Determine the (X, Y) coordinate at the center of the cell enclosing the given text.  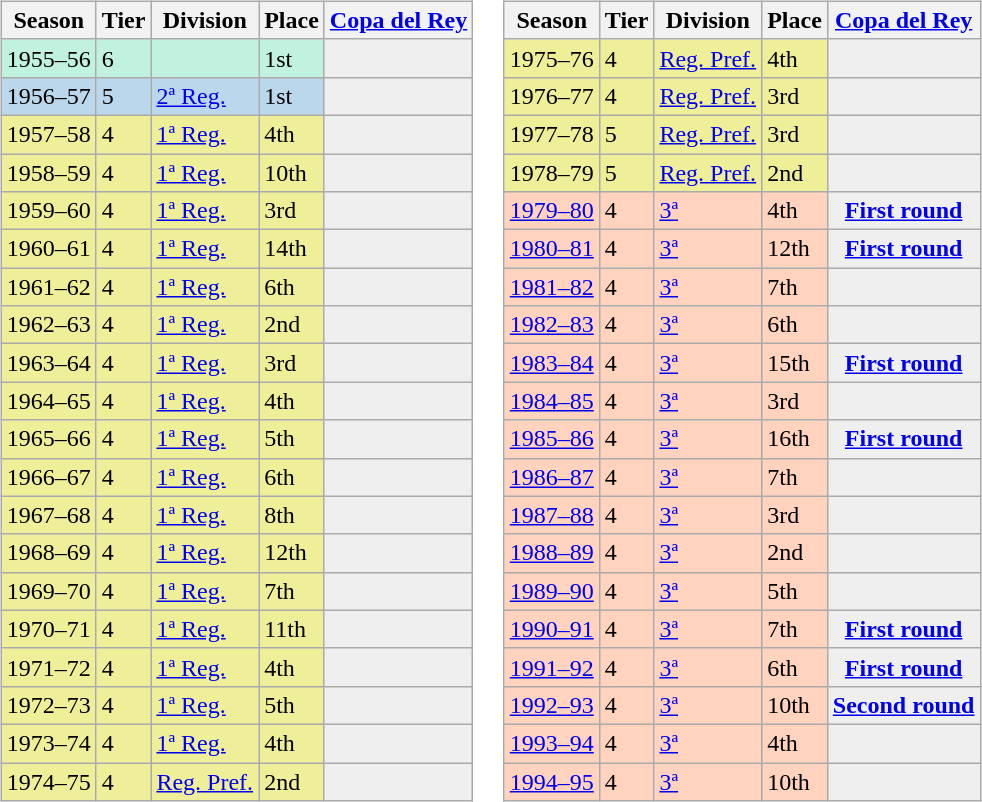
1982–83 (552, 325)
1994–95 (552, 781)
1958–59 (48, 173)
1990–91 (552, 629)
1980–81 (552, 249)
1976–77 (552, 96)
1993–94 (552, 743)
1973–74 (48, 743)
1988–89 (552, 553)
1972–73 (48, 705)
1968–69 (48, 553)
1978–79 (552, 173)
1957–58 (48, 134)
1955–56 (48, 58)
1987–88 (552, 515)
1992–93 (552, 705)
1974–75 (48, 781)
6 (124, 58)
2ª Reg. (205, 96)
1960–61 (48, 249)
1983–84 (552, 363)
1959–60 (48, 211)
1989–90 (552, 591)
1984–85 (552, 401)
1981–82 (552, 287)
15th (795, 363)
1985–86 (552, 439)
1961–62 (48, 287)
16th (795, 439)
1964–65 (48, 401)
1991–92 (552, 667)
1975–76 (552, 58)
1962–63 (48, 325)
Second round (904, 705)
8th (292, 515)
1986–87 (552, 477)
1977–78 (552, 134)
1967–68 (48, 515)
1979–80 (552, 211)
1971–72 (48, 667)
1970–71 (48, 629)
11th (292, 629)
1969–70 (48, 591)
1963–64 (48, 363)
14th (292, 249)
1965–66 (48, 439)
1956–57 (48, 96)
1966–67 (48, 477)
